Identify which cell holds the provided text, then report its [x, y] central coordinate. 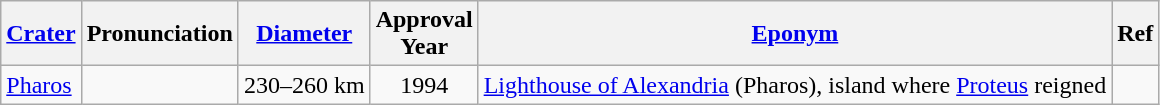
Lighthouse of Alexandria (Pharos), island where Proteus reigned [795, 85]
ApprovalYear [424, 34]
Crater [41, 34]
1994 [424, 85]
Ref [1136, 34]
Pronunciation [160, 34]
Pharos [41, 85]
Diameter [304, 34]
230–260 km [304, 85]
Eponym [795, 34]
